Return the (x, y) coordinate for the center point of the cell that contains the specified text.  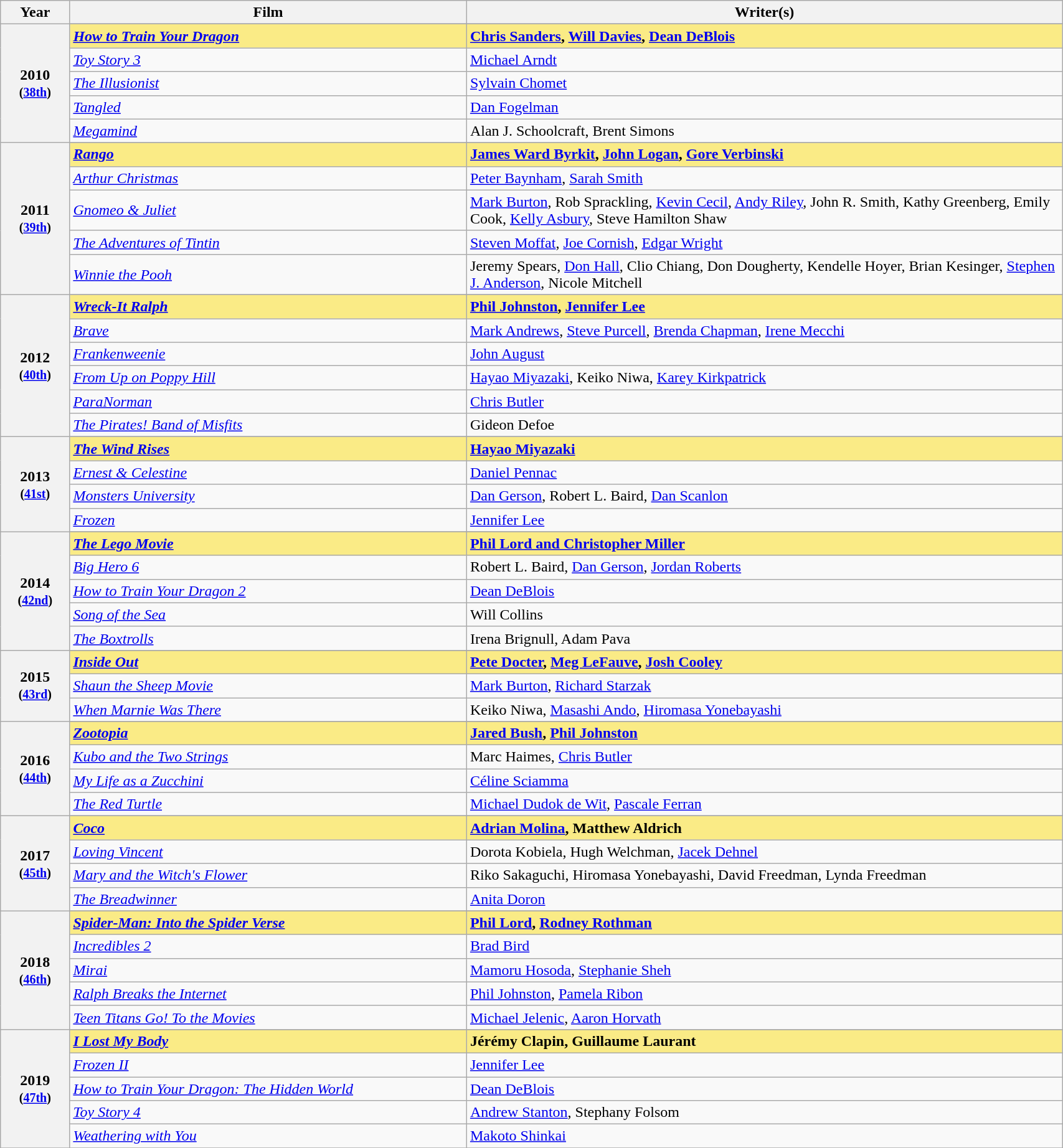
The Adventures of Tintin (268, 242)
Toy Story 3 (268, 60)
2010 (38th) (35, 83)
Megamind (268, 131)
When Marnie Was There (268, 709)
Sylvain Chomet (764, 83)
Weathering with You (268, 1136)
Frankenweenie (268, 354)
Alan J. Schoolcraft, Brent Simons (764, 131)
The Breadwinner (268, 899)
My Life as a Zucchini (268, 781)
Dan Gerson, Robert L. Baird, Dan Scanlon (764, 496)
Chris Butler (764, 402)
Phil Johnston, Jennifer Lee (764, 306)
2017 (45th) (35, 863)
Coco (268, 828)
Adrian Molina, Matthew Aldrich (764, 828)
2012 (40th) (35, 365)
Phil Lord and Christopher Miller (764, 543)
Brad Bird (764, 946)
Chris Sanders, Will Davies, Dean DeBlois (764, 36)
Frozen (268, 520)
Mark Burton, Richard Starzak (764, 685)
2014 (42nd) (35, 591)
Marc Haimes, Chris Butler (764, 757)
Winnie the Pooh (268, 274)
Inside Out (268, 662)
Rango (268, 154)
Writer(s) (764, 12)
Steven Moffat, Joe Cornish, Edgar Wright (764, 242)
Michael Dudok de Wit, Pascale Ferran (764, 804)
How to Train Your Dragon: The Hidden World (268, 1089)
The Red Turtle (268, 804)
Mark Burton, Rob Sprackling, Kevin Cecil, Andy Riley, John R. Smith, Kathy Greenberg, Emily Cook, Kelly Asbury, Steve Hamilton Shaw (764, 210)
Michael Arndt (764, 60)
The Wind Rises (268, 449)
Film (268, 12)
Daniel Pennac (764, 473)
Hayao Miyazaki (764, 449)
Gideon Defoe (764, 425)
Teen Titans Go! To the Movies (268, 1017)
The Boxtrolls (268, 638)
Phil Lord, Rodney Rothman (764, 923)
2018 (46th) (35, 970)
The Illusionist (268, 83)
2015 (43rd) (35, 685)
Andrew Stanton, Stephany Folsom (764, 1113)
Anita Doron (764, 899)
I Lost My Body (268, 1041)
James Ward Byrkit, John Logan, Gore Verbinski (764, 154)
Incredibles 2 (268, 946)
Song of the Sea (268, 614)
2019 (47th) (35, 1088)
Monsters University (268, 496)
The Pirates! Band of Misfits (268, 425)
John August (764, 354)
Robert L. Baird, Dan Gerson, Jordan Roberts (764, 567)
Makoto Shinkai (764, 1136)
Kubo and the Two Strings (268, 757)
Tangled (268, 107)
2013 (41st) (35, 484)
From Up on Poppy Hill (268, 378)
Year (35, 12)
2011 (39th) (35, 219)
Mamoru Hosoda, Stephanie Sheh (764, 970)
The Lego Movie (268, 543)
Wreck-It Ralph (268, 306)
Jared Bush, Phil Johnston (764, 733)
Ernest & Celestine (268, 473)
Mark Andrews, Steve Purcell, Brenda Chapman, Irene Mecchi (764, 331)
Big Hero 6 (268, 567)
Mirai (268, 970)
Keiko Niwa, Masashi Ando, Hiromasa Yonebayashi (764, 709)
Mary and the Witch's Flower (268, 875)
2016 (44th) (35, 769)
How to Train Your Dragon 2 (268, 591)
Brave (268, 331)
Spider-Man: Into the Spider Verse (268, 923)
Céline Sciamma (764, 781)
Gnomeo & Juliet (268, 210)
Arthur Christmas (268, 178)
Pete Docter, Meg LeFauve, Josh Cooley (764, 662)
Toy Story 4 (268, 1113)
Peter Baynham, Sarah Smith (764, 178)
Michael Jelenic, Aaron Horvath (764, 1017)
Jérémy Clapin, Guillaume Laurant (764, 1041)
Zootopia (268, 733)
Dan Fogelman (764, 107)
Phil Johnston, Pamela Ribon (764, 994)
Irena Brignull, Adam Pava (764, 638)
Ralph Breaks the Internet (268, 994)
Jeremy Spears, Don Hall, Clio Chiang, Don Dougherty, Kendelle Hoyer, Brian Kesinger, Stephen J. Anderson, Nicole Mitchell (764, 274)
Shaun the Sheep Movie (268, 685)
ParaNorman (268, 402)
Hayao Miyazaki, Keiko Niwa, Karey Kirkpatrick (764, 378)
Riko Sakaguchi, Hiromasa Yonebayashi, David Freedman, Lynda Freedman (764, 875)
How to Train Your Dragon (268, 36)
Frozen II (268, 1065)
Loving Vincent (268, 852)
Dorota Kobiela, Hugh Welchman, Jacek Dehnel (764, 852)
Will Collins (764, 614)
